Output the [x, y] coordinate of the center of the cell containing the given text.  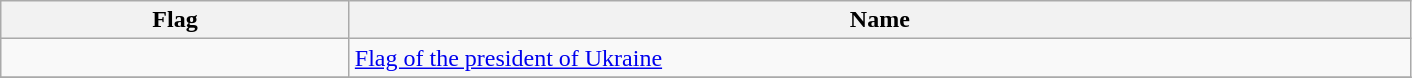
Name [880, 20]
Flag of the president of Ukraine [880, 58]
Flag [176, 20]
